Locate the cell with the specified text and output its [x, y] center coordinate. 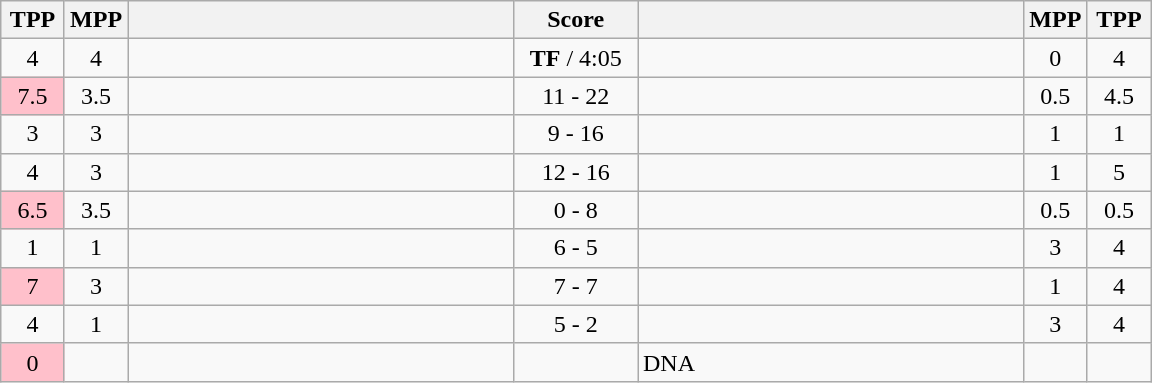
12 - 16 [576, 172]
7 [33, 286]
Score [576, 20]
6 - 5 [576, 248]
9 - 16 [576, 134]
6.5 [33, 210]
5 [1119, 172]
7 - 7 [576, 286]
7.5 [33, 96]
4.5 [1119, 96]
5 - 2 [576, 324]
11 - 22 [576, 96]
0 - 8 [576, 210]
TF / 4:05 [576, 58]
DNA [831, 362]
